From the cell containing the given text, extract its center point as (x, y) coordinate. 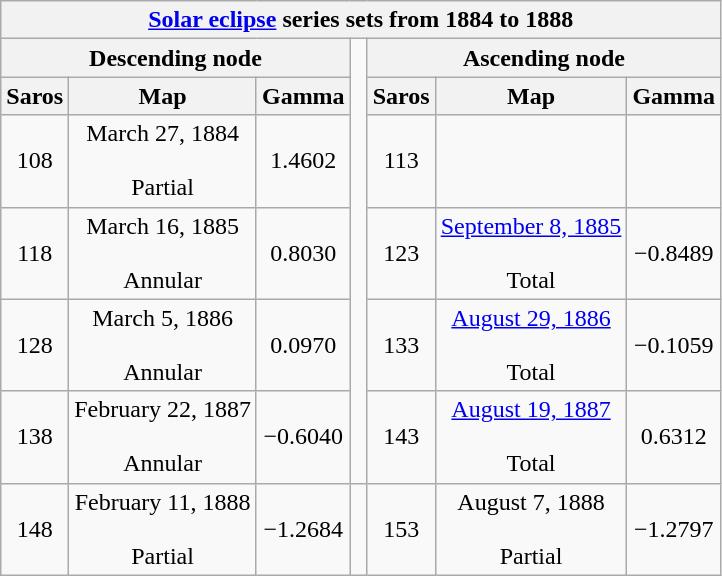
−1.2684 (303, 529)
−0.8489 (674, 253)
September 8, 1885Total (531, 253)
Solar eclipse series sets from 1884 to 1888 (361, 20)
153 (401, 529)
August 29, 1886Total (531, 345)
118 (35, 253)
Ascending node (544, 58)
113 (401, 161)
148 (35, 529)
−1.2797 (674, 529)
138 (35, 437)
0.6312 (674, 437)
1.4602 (303, 161)
February 11, 1888Partial (163, 529)
August 7, 1888Partial (531, 529)
108 (35, 161)
143 (401, 437)
March 27, 1884Partial (163, 161)
128 (35, 345)
0.8030 (303, 253)
Descending node (176, 58)
August 19, 1887Total (531, 437)
133 (401, 345)
−0.1059 (674, 345)
March 16, 1885Annular (163, 253)
123 (401, 253)
February 22, 1887Annular (163, 437)
March 5, 1886Annular (163, 345)
−0.6040 (303, 437)
0.0970 (303, 345)
